Capture the cell that displays the provided text and extract its [x, y] central coordinate. 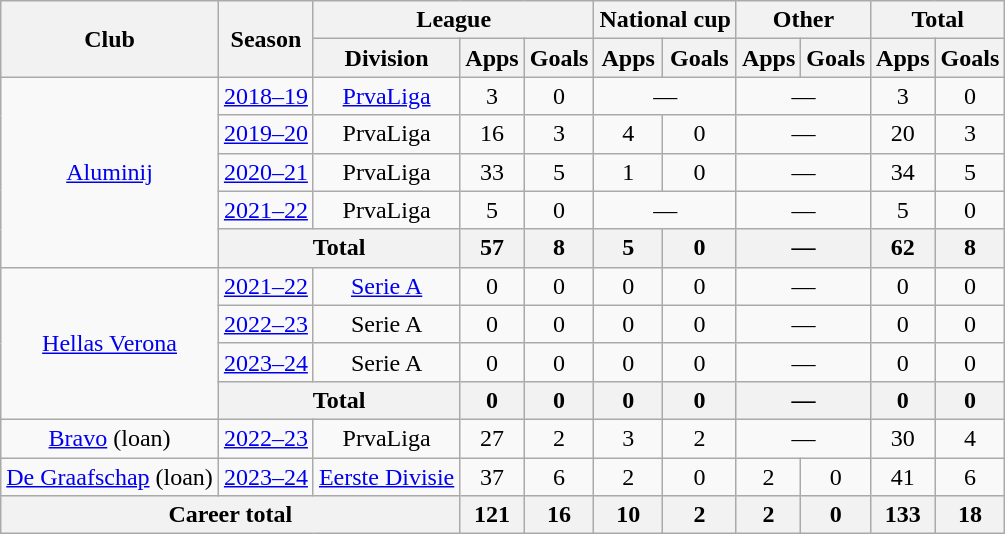
27 [492, 438]
41 [903, 477]
2018–19 [266, 96]
133 [903, 515]
Division [386, 58]
National cup [665, 20]
Eerste Divisie [386, 477]
20 [903, 134]
57 [492, 248]
Club [110, 39]
Career total [230, 515]
2020–21 [266, 172]
18 [970, 515]
34 [903, 172]
Season [266, 39]
2019–20 [266, 134]
1 [628, 172]
37 [492, 477]
10 [628, 515]
Bravo (loan) [110, 438]
De Graafschap (loan) [110, 477]
62 [903, 248]
Hellas Verona [110, 343]
121 [492, 515]
30 [903, 438]
Other [803, 20]
League [454, 20]
Aluminij [110, 172]
33 [492, 172]
